Identify which cell holds the provided text, then report its [X, Y] central coordinate. 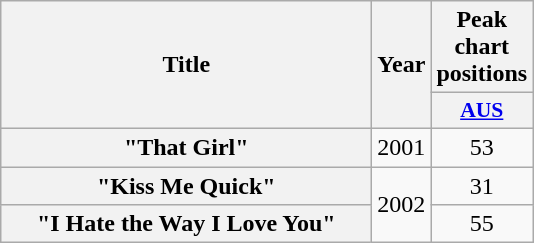
31 [482, 185]
55 [482, 224]
Title [186, 65]
"I Hate the Way I Love You" [186, 224]
Year [402, 65]
53 [482, 147]
AUS [482, 111]
"Kiss Me Quick" [186, 185]
2001 [402, 147]
"That Girl" [186, 147]
Peak chart positions [482, 47]
2002 [402, 204]
